Provide the (X, Y) coordinate of the cell's center where the given text is located.  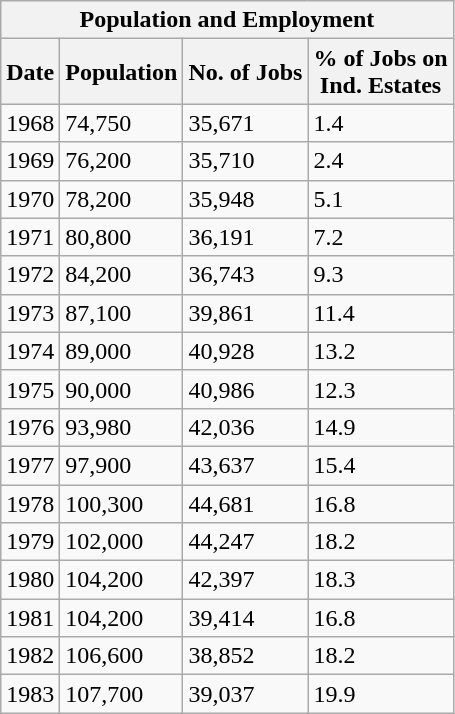
36,191 (246, 237)
1975 (30, 389)
1982 (30, 656)
1972 (30, 275)
1981 (30, 618)
89,000 (122, 351)
1977 (30, 465)
1979 (30, 542)
107,700 (122, 694)
102,000 (122, 542)
1973 (30, 313)
13.2 (380, 351)
90,000 (122, 389)
18.3 (380, 580)
12.3 (380, 389)
42,036 (246, 427)
44,247 (246, 542)
87,100 (122, 313)
35,710 (246, 161)
74,750 (122, 123)
78,200 (122, 199)
1974 (30, 351)
Population (122, 72)
1971 (30, 237)
1970 (30, 199)
1978 (30, 503)
44,681 (246, 503)
1969 (30, 161)
97,900 (122, 465)
40,928 (246, 351)
36,743 (246, 275)
84,200 (122, 275)
80,800 (122, 237)
38,852 (246, 656)
39,861 (246, 313)
7.2 (380, 237)
Date (30, 72)
1976 (30, 427)
No. of Jobs (246, 72)
1968 (30, 123)
93,980 (122, 427)
1.4 (380, 123)
14.9 (380, 427)
1983 (30, 694)
9.3 (380, 275)
11.4 (380, 313)
43,637 (246, 465)
Population and Employment (227, 20)
% of Jobs on Ind. Estates (380, 72)
39,037 (246, 694)
42,397 (246, 580)
19.9 (380, 694)
1980 (30, 580)
2.4 (380, 161)
76,200 (122, 161)
40,986 (246, 389)
35,948 (246, 199)
100,300 (122, 503)
35,671 (246, 123)
15.4 (380, 465)
106,600 (122, 656)
39,414 (246, 618)
5.1 (380, 199)
